Scan for the cell matching the given text and deliver its (x, y) coordinate at center. 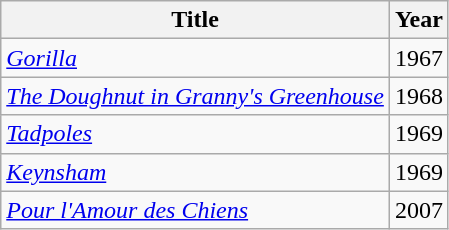
2007 (418, 210)
Year (418, 20)
Keynsham (196, 172)
Tadpoles (196, 134)
Pour l'Amour des Chiens (196, 210)
1967 (418, 58)
Title (196, 20)
Gorilla (196, 58)
The Doughnut in Granny's Greenhouse (196, 96)
1968 (418, 96)
